Return the [X, Y] coordinate for the center point of the cell that contains the specified text.  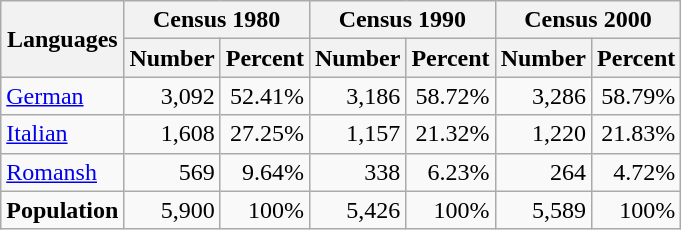
5,589 [543, 210]
9.64% [264, 172]
3,186 [357, 96]
4.72% [636, 172]
Population [62, 210]
Census 1980 [217, 20]
58.72% [450, 96]
Italian [62, 134]
3,286 [543, 96]
3,092 [172, 96]
1,608 [172, 134]
569 [172, 172]
6.23% [450, 172]
Census 2000 [588, 20]
21.83% [636, 134]
52.41% [264, 96]
338 [357, 172]
Romansh [62, 172]
58.79% [636, 96]
German [62, 96]
Census 1990 [402, 20]
Languages [62, 39]
1,220 [543, 134]
1,157 [357, 134]
264 [543, 172]
27.25% [264, 134]
5,426 [357, 210]
21.32% [450, 134]
5,900 [172, 210]
